Output the (X, Y) coordinate of the center of the cell containing the given text.  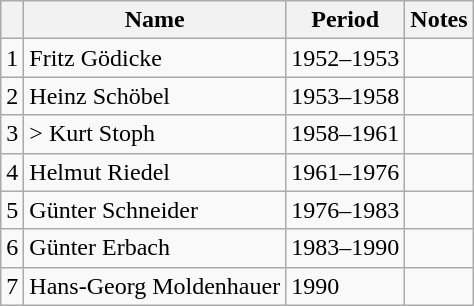
1961–1976 (346, 172)
Günter Schneider (155, 210)
6 (12, 248)
1958–1961 (346, 134)
4 (12, 172)
Name (155, 20)
7 (12, 286)
Hans-Georg Moldenhauer (155, 286)
Period (346, 20)
1953–1958 (346, 96)
1976–1983 (346, 210)
> Kurt Stoph (155, 134)
Heinz Schöbel (155, 96)
5 (12, 210)
Günter Erbach (155, 248)
1 (12, 58)
3 (12, 134)
2 (12, 96)
1952–1953 (346, 58)
Notes (439, 20)
1983–1990 (346, 248)
Fritz Gödicke (155, 58)
1990 (346, 286)
Helmut Riedel (155, 172)
